Find where the given text appears and provide that cell's center as (x, y) coordinate. 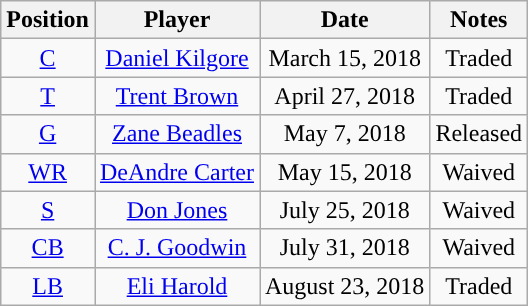
May 15, 2018 (345, 172)
T (48, 96)
Trent Brown (176, 96)
Date (345, 20)
July 31, 2018 (345, 248)
Daniel Kilgore (176, 58)
Notes (479, 20)
July 25, 2018 (345, 210)
Zane Beadles (176, 134)
Don Jones (176, 210)
Released (479, 134)
Player (176, 20)
Eli Harold (176, 286)
LB (48, 286)
DeAndre Carter (176, 172)
Position (48, 20)
April 27, 2018 (345, 96)
C. J. Goodwin (176, 248)
March 15, 2018 (345, 58)
C (48, 58)
WR (48, 172)
G (48, 134)
May 7, 2018 (345, 134)
August 23, 2018 (345, 286)
CB (48, 248)
S (48, 210)
